Pinpoint the cell where the given text exists, returning its [X, Y] midpoint coordinate. 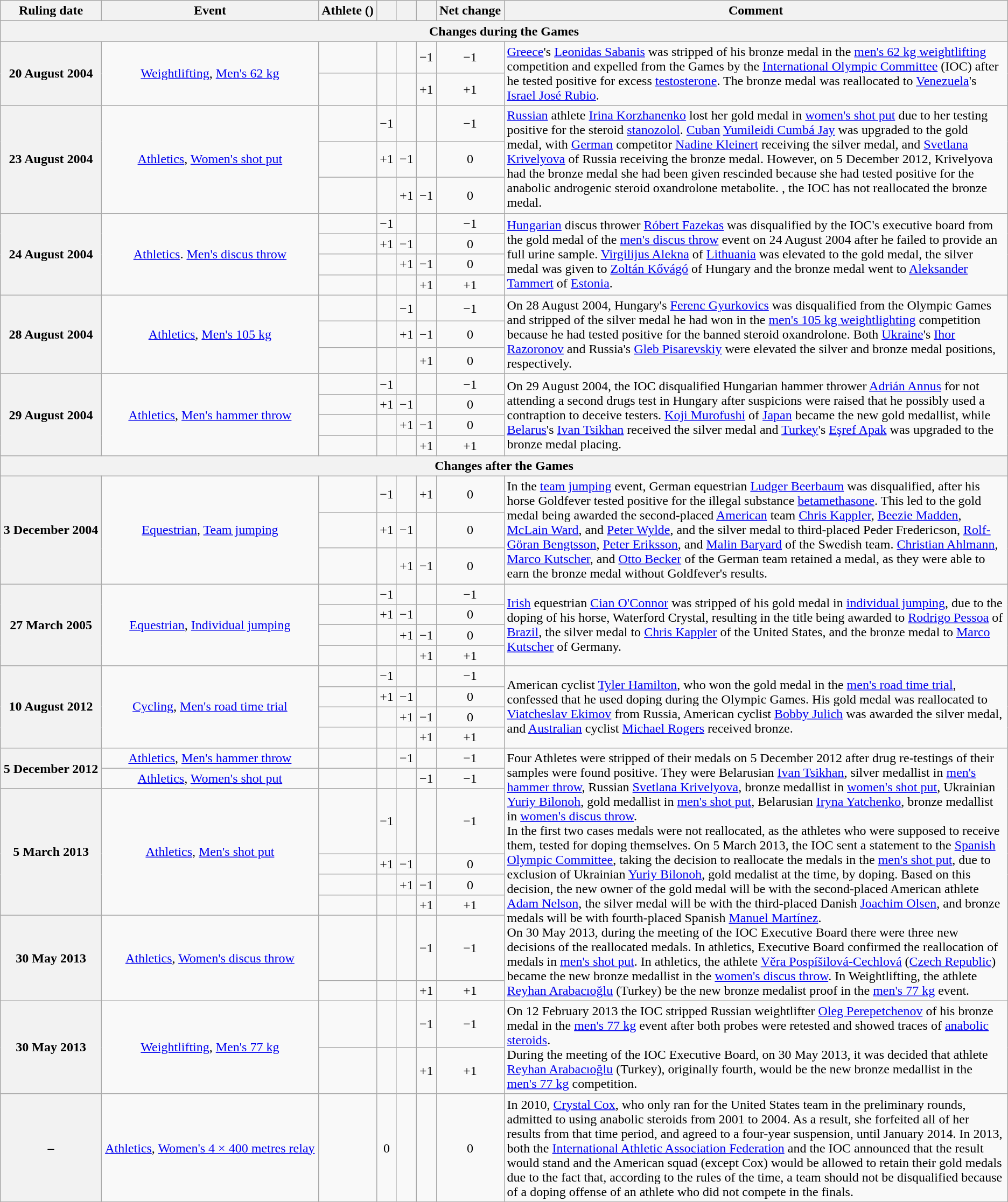
23 August 2004 [51, 159]
Athletics, Men's shot put [210, 852]
27 March 2005 [51, 625]
Equestrian, Individual jumping [210, 625]
Cycling, Men's road time trial [210, 707]
24 August 2004 [51, 254]
5 March 2013 [51, 852]
– [51, 1148]
Net change [470, 11]
Weightlifting, Men's 77 kg [210, 1048]
3 December 2004 [51, 530]
Weightlifting, Men's 62 kg [210, 73]
Athlete () [347, 11]
20 August 2004 [51, 73]
5 December 2012 [51, 768]
Changes during the Games [504, 31]
Athletics, Women's discus throw [210, 958]
Comment [756, 11]
Equestrian, Team jumping [210, 530]
Changes after the Games [504, 466]
28 August 2004 [51, 334]
29 August 2004 [51, 414]
Event [210, 11]
10 August 2012 [51, 707]
Athletics. Men's discus throw [210, 254]
Athletics, Women's 4 × 400 metres relay [210, 1148]
Athletics, Men's 105 kg [210, 334]
Ruling date [51, 11]
